Find where the given text appears and provide that cell's center as [X, Y] coordinate. 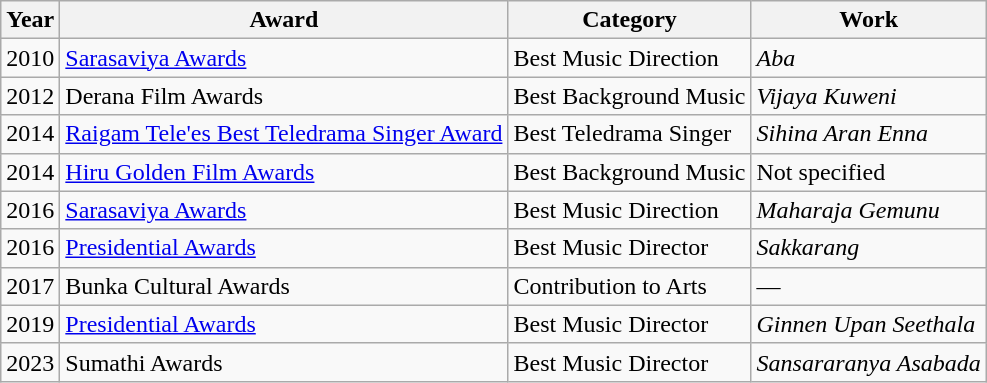
Award [284, 20]
— [868, 286]
Best Teledrama Singer [630, 134]
Year [30, 20]
Work [868, 20]
Maharaja Gemunu [868, 210]
Vijaya Kuweni [868, 96]
Sumathi Awards [284, 362]
2012 [30, 96]
Sakkarang [868, 248]
2023 [30, 362]
2019 [30, 324]
Raigam Tele'es Best Teledrama Singer Award [284, 134]
Sansararanya Asabada [868, 362]
Derana Film Awards [284, 96]
Not specified [868, 172]
Sihina Aran Enna [868, 134]
Category [630, 20]
Hiru Golden Film Awards [284, 172]
Ginnen Upan Seethala [868, 324]
Bunka Cultural Awards [284, 286]
2017 [30, 286]
Contribution to Arts [630, 286]
Aba [868, 58]
2010 [30, 58]
